Capture the cell that displays the provided text and extract its [x, y] central coordinate. 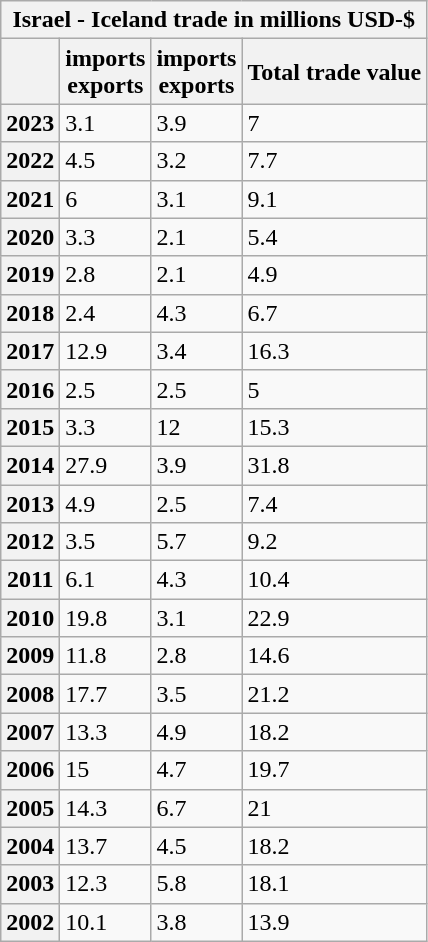
2021 [30, 199]
13.3 [106, 732]
9.1 [334, 199]
Israel - Iceland trade in millions USD-$ [214, 20]
2022 [30, 161]
3.4 [196, 351]
31.8 [334, 465]
10.4 [334, 580]
5.8 [196, 884]
3.2 [196, 161]
2004 [30, 846]
6.1 [106, 580]
2008 [30, 694]
5.7 [196, 542]
2017 [30, 351]
7.4 [334, 503]
9.2 [334, 542]
21 [334, 808]
2018 [30, 313]
14.6 [334, 656]
2014 [30, 465]
21.2 [334, 694]
12.9 [106, 351]
2019 [30, 275]
5 [334, 389]
19.7 [334, 770]
7.7 [334, 161]
2005 [30, 808]
27.9 [106, 465]
2002 [30, 922]
17.7 [106, 694]
2.4 [106, 313]
2015 [30, 427]
2003 [30, 884]
3.8 [196, 922]
12.3 [106, 884]
12 [196, 427]
2011 [30, 580]
6 [106, 199]
22.9 [334, 618]
2012 [30, 542]
2020 [30, 237]
10.1 [106, 922]
18.1 [334, 884]
Total trade value [334, 72]
7 [334, 123]
4.7 [196, 770]
2009 [30, 656]
16.3 [334, 351]
13.9 [334, 922]
5.4 [334, 237]
2013 [30, 503]
15.3 [334, 427]
2016 [30, 389]
15 [106, 770]
13.7 [106, 846]
2006 [30, 770]
14.3 [106, 808]
2023 [30, 123]
19.8 [106, 618]
2010 [30, 618]
11.8 [106, 656]
2007 [30, 732]
